Provide the (X, Y) coordinate of the cell's center where the given text is located.  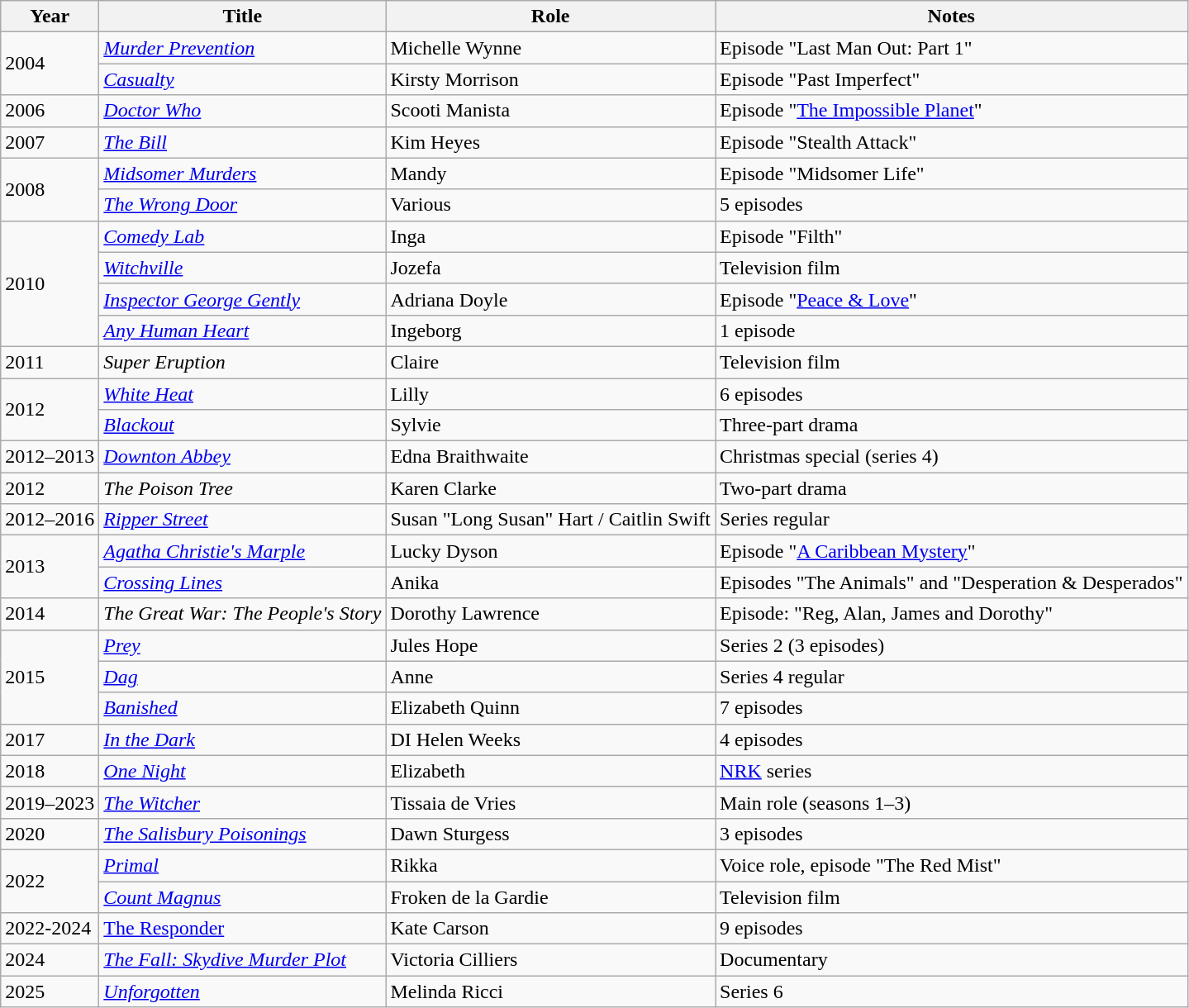
Unforgotten (243, 991)
Inspector George Gently (243, 299)
Downton Abbey (243, 457)
Mandy (550, 174)
Tissaia de Vries (550, 802)
Kirsty Morrison (550, 79)
Episode "Stealth Attack" (952, 142)
The Wrong Door (243, 205)
Casualty (243, 79)
Series 2 (3 episodes) (952, 645)
Role (550, 17)
The Fall: Skydive Murder Plot (243, 960)
Banished (243, 708)
Kim Heyes (550, 142)
2018 (50, 771)
Count Magnus (243, 896)
Episode "Peace & Love" (952, 299)
2010 (50, 283)
2012–2013 (50, 457)
2022 (50, 881)
Lucky Dyson (550, 551)
2008 (50, 189)
Lilly (550, 394)
Anne (550, 677)
Michelle Wynne (550, 48)
Title (243, 17)
Two-part drama (952, 488)
2024 (50, 960)
The Bill (243, 142)
Super Eruption (243, 362)
Notes (952, 17)
Episodes "The Animals" and "Desperation & Desperados" (952, 582)
2022-2024 (50, 929)
White Heat (243, 394)
6 episodes (952, 394)
Inga (550, 236)
Documentary (952, 960)
Victoria Cilliers (550, 960)
Adriana Doyle (550, 299)
Rikka (550, 865)
2017 (50, 739)
2015 (50, 677)
Agatha Christie's Marple (243, 551)
2013 (50, 567)
Prey (243, 645)
Christmas special (series 4) (952, 457)
2004 (50, 64)
Witchville (243, 268)
Dawn Sturgess (550, 834)
Jules Hope (550, 645)
Series regular (952, 520)
Episode "A Caribbean Mystery" (952, 551)
Episode "Past Imperfect" (952, 79)
Ripper Street (243, 520)
3 episodes (952, 834)
Anika (550, 582)
Kate Carson (550, 929)
Elizabeth (550, 771)
2014 (50, 614)
5 episodes (952, 205)
Froken de la Gardie (550, 896)
2007 (50, 142)
The Witcher (243, 802)
Episode "The Impossible Planet" (952, 111)
Voice role, episode "The Red Mist" (952, 865)
In the Dark (243, 739)
2006 (50, 111)
The Poison Tree (243, 488)
DI Helen Weeks (550, 739)
7 episodes (952, 708)
Murder Prevention (243, 48)
Episode "Filth" (952, 236)
Three-part drama (952, 426)
Melinda Ricci (550, 991)
Year (50, 17)
Dag (243, 677)
Karen Clarke (550, 488)
Series 6 (952, 991)
Episode "Midsomer Life" (952, 174)
Scooti Manista (550, 111)
2019–2023 (50, 802)
Blackout (243, 426)
Dorothy Lawrence (550, 614)
9 episodes (952, 929)
Episode "Last Man Out: Part 1" (952, 48)
Episode: "Reg, Alan, James and Dorothy" (952, 614)
2025 (50, 991)
2011 (50, 362)
1 episode (952, 330)
The Responder (243, 929)
NRK series (952, 771)
Doctor Who (243, 111)
One Night (243, 771)
Midsomer Murders (243, 174)
4 episodes (952, 739)
Series 4 regular (952, 677)
Jozefa (550, 268)
Primal (243, 865)
Ingeborg (550, 330)
Edna Braithwaite (550, 457)
Crossing Lines (243, 582)
Comedy Lab (243, 236)
Claire (550, 362)
Sylvie (550, 426)
The Great War: The People's Story (243, 614)
2012–2016 (50, 520)
Main role (seasons 1–3) (952, 802)
Susan "Long Susan" Hart / Caitlin Swift (550, 520)
The Salisbury Poisonings (243, 834)
2020 (50, 834)
Any Human Heart (243, 330)
Various (550, 205)
Elizabeth Quinn (550, 708)
